Output the [X, Y] coordinate of the center of the cell containing the given text.  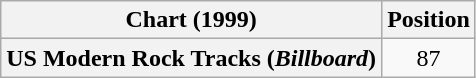
Chart (1999) [192, 20]
87 [429, 58]
Position [429, 20]
US Modern Rock Tracks (Billboard) [192, 58]
